Output the [X, Y] coordinate of the center of the cell containing the given text.  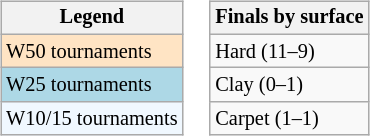
Finals by surface [289, 18]
Clay (0–1) [289, 85]
Carpet (1–1) [289, 119]
W10/15 tournaments [92, 119]
Legend [92, 18]
Hard (11–9) [289, 51]
W50 tournaments [92, 51]
W25 tournaments [92, 85]
